Find where the given text appears and provide that cell's center as [X, Y] coordinate. 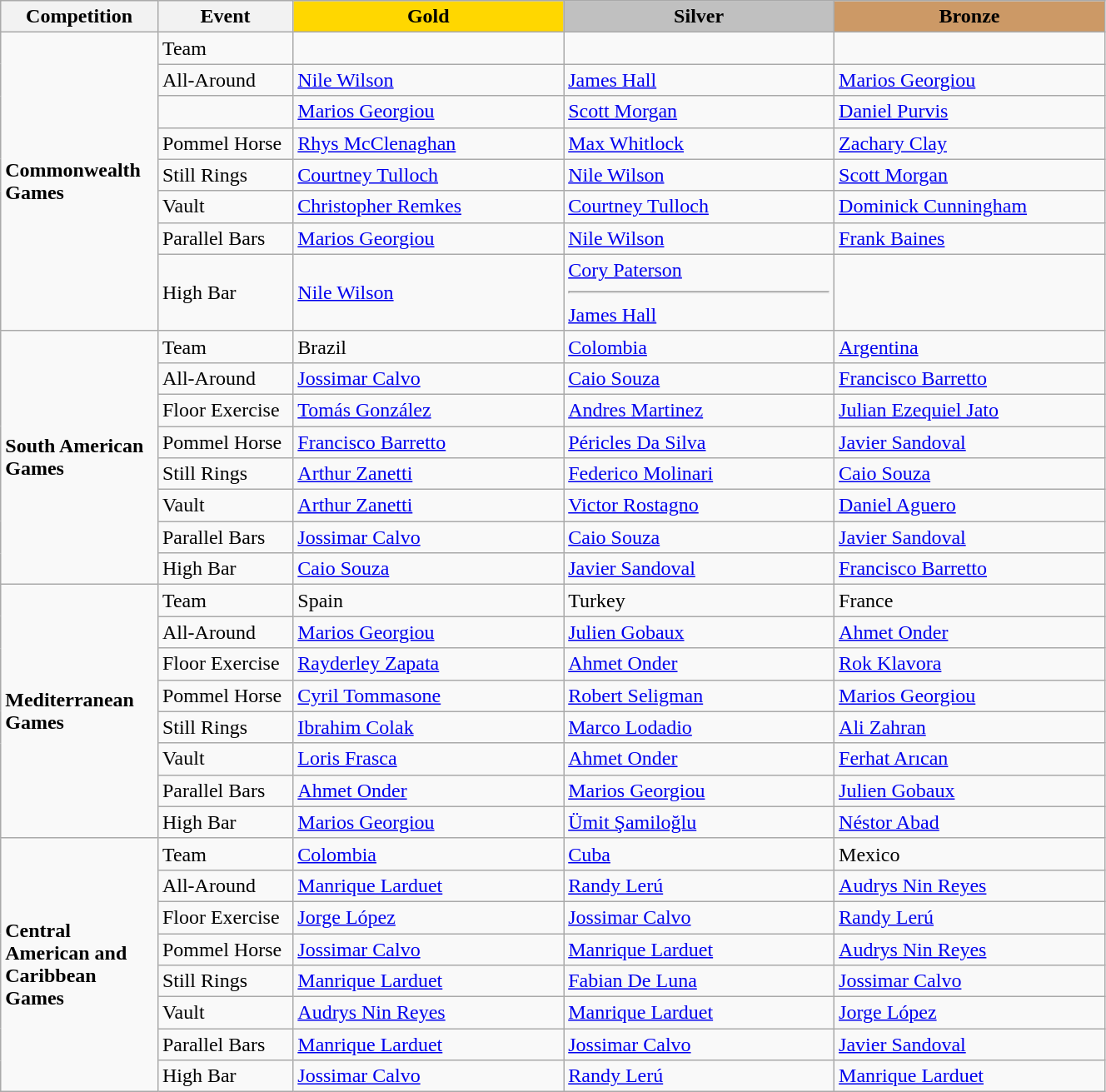
Cuba [700, 854]
Brazil [428, 347]
Ferhat Arıcan [969, 759]
Argentina [969, 347]
Mexico [969, 854]
Marco Lodadio [700, 727]
Federico Molinari [700, 474]
Zachary Clay [969, 143]
Competition [80, 17]
Commonwealth Games [80, 182]
Cyril Tommasone [428, 696]
Ümit Şamiloğlu [700, 822]
Event [225, 17]
Fabian De Luna [700, 981]
Andres Martinez [700, 410]
Central American and Caribbean Games [80, 965]
Bronze [969, 17]
Néstor Abad [969, 822]
Gold [428, 17]
Ibrahim Colak [428, 727]
Max Whitlock [700, 143]
Ali Zahran [969, 727]
Julian Ezequiel Jato [969, 410]
Péricles Da Silva [700, 442]
Rhys McClenaghan [428, 143]
Dominick Cunningham [969, 207]
Cory Paterson James Hall [700, 292]
Turkey [700, 601]
Loris Frasca [428, 759]
Rayderley Zapata [428, 664]
Christopher Remkes [428, 207]
Daniel Purvis [969, 112]
France [969, 601]
Tomás González [428, 410]
Robert Seligman [700, 696]
Spain [428, 601]
South American Games [80, 457]
Victor Rostagno [700, 506]
Frank Baines [969, 238]
Mediterranean Games [80, 711]
Silver [700, 17]
James Hall [700, 80]
Daniel Aguero [969, 506]
Rok Klavora [969, 664]
